Search for the cell housing the specified text and yield its [X, Y] center coordinate. 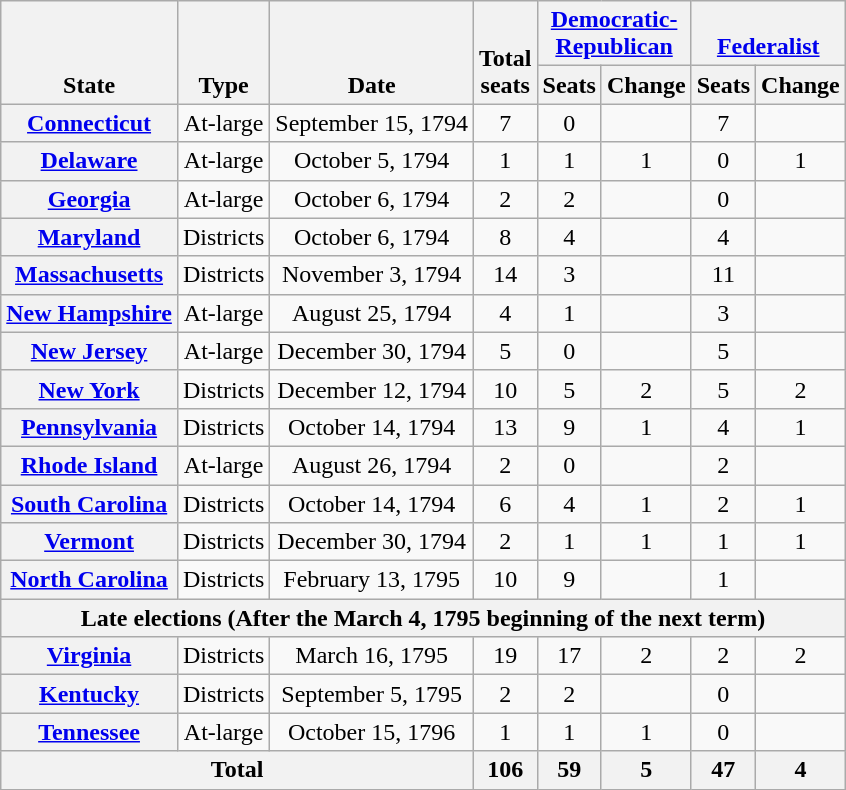
October 15, 1796 [372, 732]
March 16, 1795 [372, 656]
Type [223, 52]
17 [569, 656]
Maryland [90, 237]
Pennsylvania [90, 427]
December 12, 1794 [372, 389]
Democratic-Republican [614, 34]
New Jersey [90, 351]
106 [505, 770]
Total [238, 770]
Delaware [90, 161]
November 3, 1794 [372, 275]
Kentucky [90, 694]
August 25, 1794 [372, 313]
59 [569, 770]
Massachusetts [90, 275]
August 26, 1794 [372, 465]
September 15, 1794 [372, 123]
47 [723, 770]
September 5, 1795 [372, 694]
New York [90, 389]
February 13, 1795 [372, 580]
11 [723, 275]
North Carolina [90, 580]
Vermont [90, 542]
Georgia [90, 199]
19 [505, 656]
New Hampshire [90, 313]
14 [505, 275]
Totalseats [505, 52]
8 [505, 237]
Date [372, 52]
Connecticut [90, 123]
6 [505, 503]
Federalist [768, 34]
South Carolina [90, 503]
Rhode Island [90, 465]
Tennessee [90, 732]
October 5, 1794 [372, 161]
13 [505, 427]
State [90, 52]
Virginia [90, 656]
Late elections (After the March 4, 1795 beginning of the next term) [424, 618]
